From the cell containing the given text, extract its center point as [x, y] coordinate. 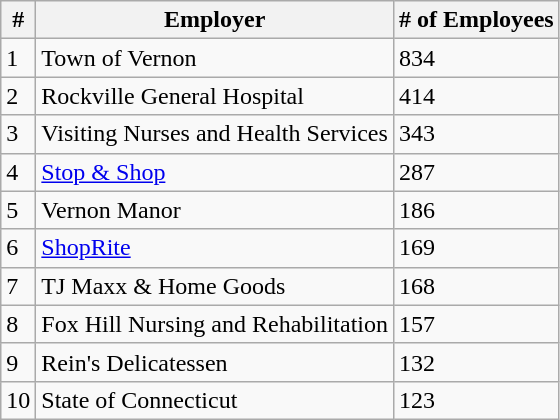
3 [18, 134]
5 [18, 210]
287 [477, 172]
2 [18, 96]
6 [18, 248]
Rockville General Hospital [215, 96]
9 [18, 362]
Rein's Delicatessen [215, 362]
168 [477, 286]
Stop & Shop [215, 172]
Employer [215, 20]
132 [477, 362]
Visiting Nurses and Health Services [215, 134]
10 [18, 400]
# [18, 20]
169 [477, 248]
414 [477, 96]
8 [18, 324]
123 [477, 400]
TJ Maxx & Home Goods [215, 286]
Fox Hill Nursing and Rehabilitation [215, 324]
7 [18, 286]
Town of Vernon [215, 58]
ShopRite [215, 248]
834 [477, 58]
4 [18, 172]
State of Connecticut [215, 400]
186 [477, 210]
157 [477, 324]
343 [477, 134]
1 [18, 58]
# of Employees [477, 20]
Vernon Manor [215, 210]
